Locate the cell with the specified text and output its [X, Y] center coordinate. 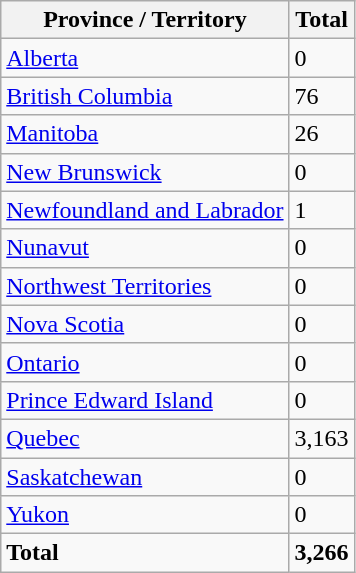
Province / Territory [145, 20]
Saskatchewan [145, 477]
Quebec [145, 438]
3,266 [322, 553]
Nunavut [145, 248]
Northwest Territories [145, 286]
New Brunswick [145, 172]
British Columbia [145, 96]
76 [322, 96]
Ontario [145, 362]
Alberta [145, 58]
Yukon [145, 515]
1 [322, 210]
26 [322, 134]
Manitoba [145, 134]
Nova Scotia [145, 324]
Prince Edward Island [145, 400]
3,163 [322, 438]
Newfoundland and Labrador [145, 210]
